Determine the (x, y) coordinate at the center of the cell enclosing the given text.  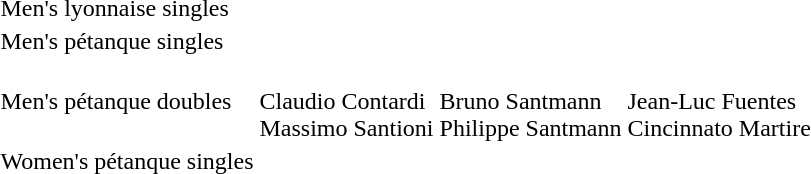
Claudio ContardiMassimo Santioni (346, 101)
Bruno SantmannPhilippe Santmann (530, 101)
